Provide the (X, Y) coordinate of the cell's center where the given text is located.  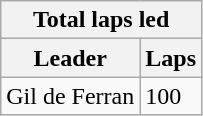
Total laps led (102, 20)
Gil de Ferran (70, 96)
Leader (70, 58)
100 (171, 96)
Laps (171, 58)
